From the cell containing the given text, extract its center point as [X, Y] coordinate. 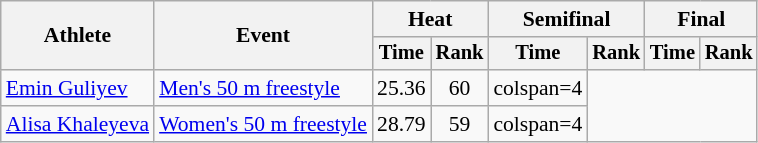
Emin Guliyev [78, 88]
Final [701, 19]
59 [460, 124]
28.79 [402, 124]
Athlete [78, 36]
25.36 [402, 88]
Event [263, 36]
60 [460, 88]
Men's 50 m freestyle [263, 88]
Women's 50 m freestyle [263, 124]
Alisa Khaleyeva [78, 124]
Semifinal [566, 19]
Heat [430, 19]
